Find where the given text appears and provide that cell's center as (X, Y) coordinate. 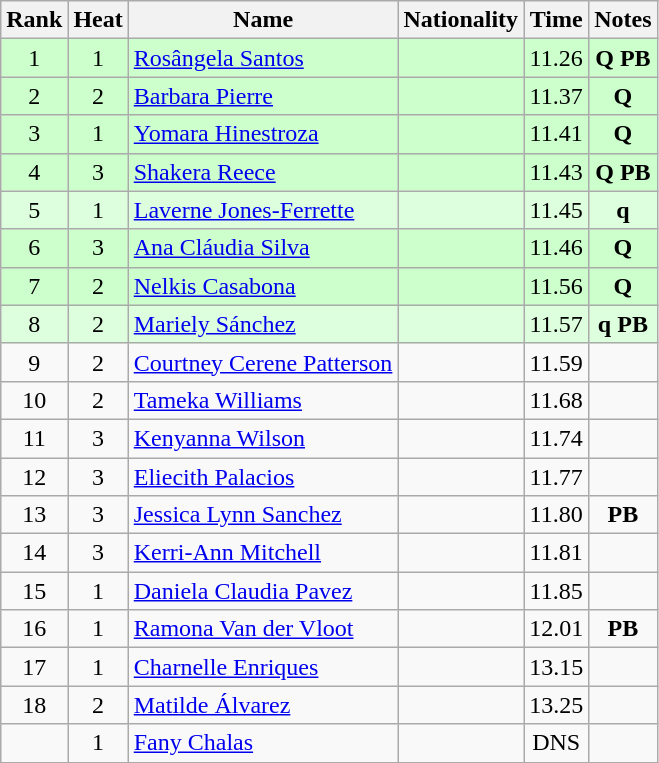
11 (34, 438)
Rosângela Santos (263, 58)
14 (34, 553)
16 (34, 629)
q (623, 210)
11.57 (556, 324)
Notes (623, 20)
11.41 (556, 134)
9 (34, 362)
Nationality (461, 20)
11.74 (556, 438)
17 (34, 667)
Laverne Jones-Ferrette (263, 210)
Mariely Sánchez (263, 324)
Ana Cláudia Silva (263, 248)
Fany Chalas (263, 743)
Name (263, 20)
11.80 (556, 515)
15 (34, 591)
12.01 (556, 629)
11.85 (556, 591)
11.68 (556, 400)
Shakera Reece (263, 172)
Courtney Cerene Patterson (263, 362)
11.26 (556, 58)
13.25 (556, 705)
18 (34, 705)
11.59 (556, 362)
Barbara Pierre (263, 96)
q PB (623, 324)
Tameka Williams (263, 400)
Daniela Claudia Pavez (263, 591)
8 (34, 324)
Time (556, 20)
Kerri-Ann Mitchell (263, 553)
DNS (556, 743)
11.56 (556, 286)
Matilde Álvarez (263, 705)
Rank (34, 20)
11.46 (556, 248)
13.15 (556, 667)
6 (34, 248)
Yomara Hinestroza (263, 134)
Charnelle Enriques (263, 667)
7 (34, 286)
12 (34, 477)
5 (34, 210)
Heat (98, 20)
Ramona Van der Vloot (263, 629)
11.77 (556, 477)
Kenyanna Wilson (263, 438)
Eliecith Palacios (263, 477)
Jessica Lynn Sanchez (263, 515)
10 (34, 400)
4 (34, 172)
11.43 (556, 172)
Nelkis Casabona (263, 286)
11.37 (556, 96)
13 (34, 515)
11.45 (556, 210)
11.81 (556, 553)
